Detect which cell encompasses the target text, then output its (X, Y) center coordinate. 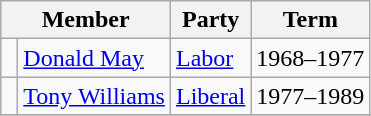
1968–1977 (310, 58)
Tony Williams (94, 96)
1977–1989 (310, 96)
Party (210, 20)
Member (86, 20)
Term (310, 20)
Liberal (210, 96)
Donald May (94, 58)
Labor (210, 58)
